From the cell containing the given text, extract its center point as [x, y] coordinate. 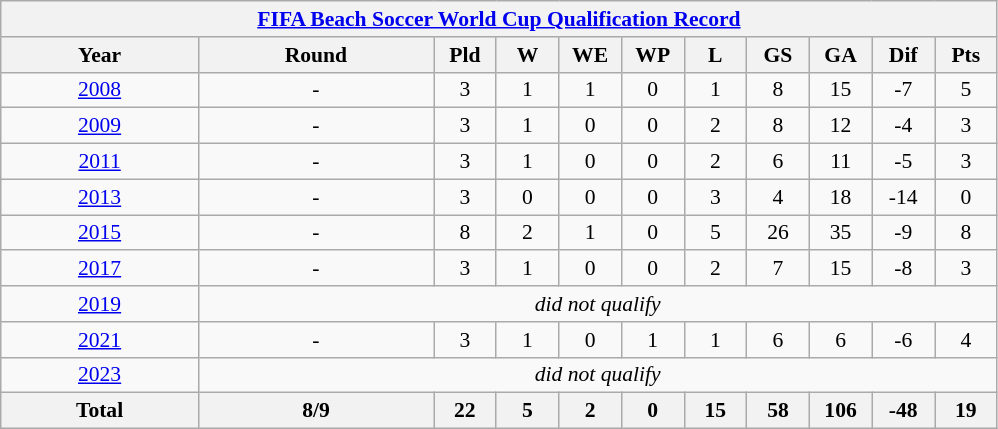
Pld [466, 55]
106 [840, 411]
22 [466, 411]
Round [316, 55]
35 [840, 233]
2011 [100, 162]
-8 [904, 269]
Dif [904, 55]
W [528, 55]
L [716, 55]
2017 [100, 269]
-14 [904, 197]
Pts [966, 55]
12 [840, 126]
2009 [100, 126]
GS [778, 55]
-7 [904, 90]
-6 [904, 340]
18 [840, 197]
WE [590, 55]
Year [100, 55]
WP [652, 55]
-5 [904, 162]
-48 [904, 411]
19 [966, 411]
-9 [904, 233]
2021 [100, 340]
7 [778, 269]
11 [840, 162]
FIFA Beach Soccer World Cup Qualification Record [499, 19]
58 [778, 411]
26 [778, 233]
2023 [100, 375]
2019 [100, 304]
2013 [100, 197]
2008 [100, 90]
GA [840, 55]
-4 [904, 126]
2015 [100, 233]
8/9 [316, 411]
Total [100, 411]
